Capture the cell that displays the provided text and extract its (x, y) central coordinate. 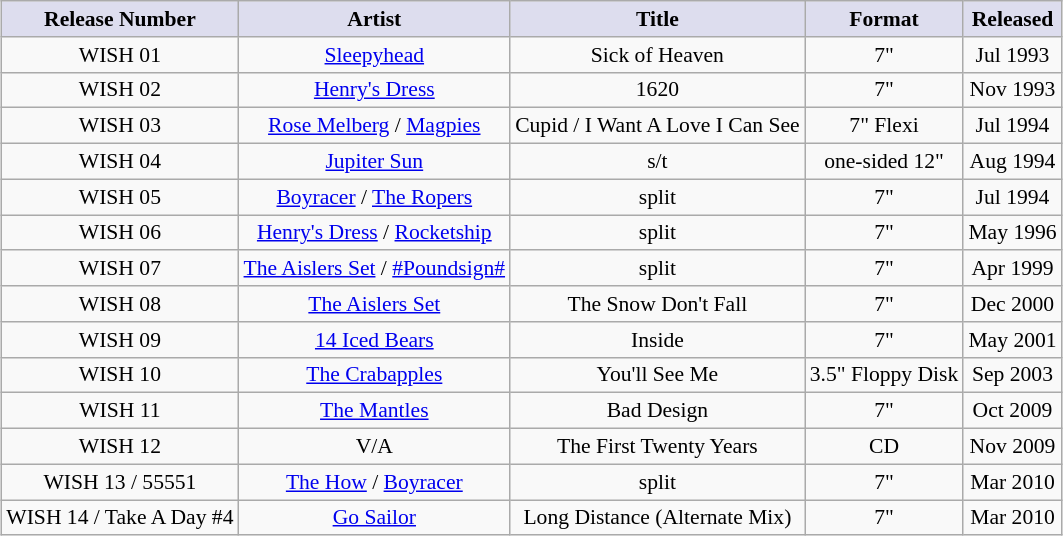
You'll See Me (658, 375)
CD (884, 446)
WISH 07 (120, 268)
3.5" Floppy Disk (884, 375)
Format (884, 19)
WISH 04 (120, 161)
Sep 2003 (1012, 375)
WISH 08 (120, 304)
WISH 14 / Take A Day #4 (120, 518)
WISH 10 (120, 375)
The Aislers Set (375, 304)
Go Sailor (375, 518)
Dec 2000 (1012, 304)
Rose Melberg / Magpies (375, 126)
The First Twenty Years (658, 446)
Sleepyhead (375, 54)
s/t (658, 161)
WISH 13 / 55551 (120, 482)
Henry's Dress / Rocketship (375, 232)
Long Distance (Alternate Mix) (658, 518)
Title (658, 19)
WISH 02 (120, 90)
7" Flexi (884, 126)
14 Iced Bears (375, 339)
May 1996 (1012, 232)
WISH 05 (120, 197)
1620 (658, 90)
Release Number (120, 19)
Aug 1994 (1012, 161)
The How / Boyracer (375, 482)
Jupiter Sun (375, 161)
WISH 11 (120, 411)
Boyracer / The Ropers (375, 197)
WISH 09 (120, 339)
Inside (658, 339)
V/A (375, 446)
Artist (375, 19)
Bad Design (658, 411)
The Aislers Set / #Poundsign# (375, 268)
Henry's Dress (375, 90)
Released (1012, 19)
The Crabapples (375, 375)
Oct 2009 (1012, 411)
Apr 1999 (1012, 268)
WISH 06 (120, 232)
The Snow Don't Fall (658, 304)
The Mantles (375, 411)
Nov 1993 (1012, 90)
Sick of Heaven (658, 54)
Jul 1993 (1012, 54)
May 2001 (1012, 339)
WISH 01 (120, 54)
one-sided 12" (884, 161)
Nov 2009 (1012, 446)
Cupid / I Want A Love I Can See (658, 126)
WISH 12 (120, 446)
WISH 03 (120, 126)
